Pinpoint the cell where the given text exists, returning its (X, Y) midpoint coordinate. 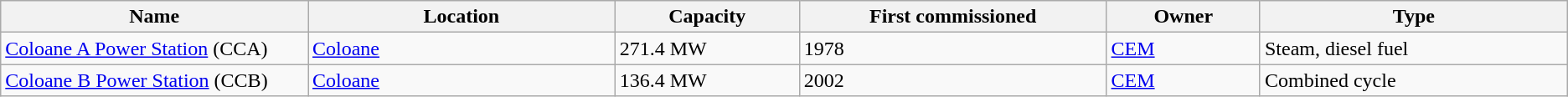
Capacity (707, 17)
271.4 MW (707, 48)
Type (1414, 17)
Coloane B Power Station (CCB) (154, 80)
136.4 MW (707, 80)
Location (462, 17)
Coloane A Power Station (CCA) (154, 48)
First commissioned (953, 17)
Steam, diesel fuel (1414, 48)
Name (154, 17)
Owner (1183, 17)
1978 (953, 48)
2002 (953, 80)
Combined cycle (1414, 80)
